For the text-containing cell, return its midpoint in [X, Y] coordinate format. 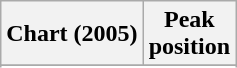
Peakposition [189, 34]
Chart (2005) [72, 34]
